Search for the cell housing the specified text and yield its [X, Y] center coordinate. 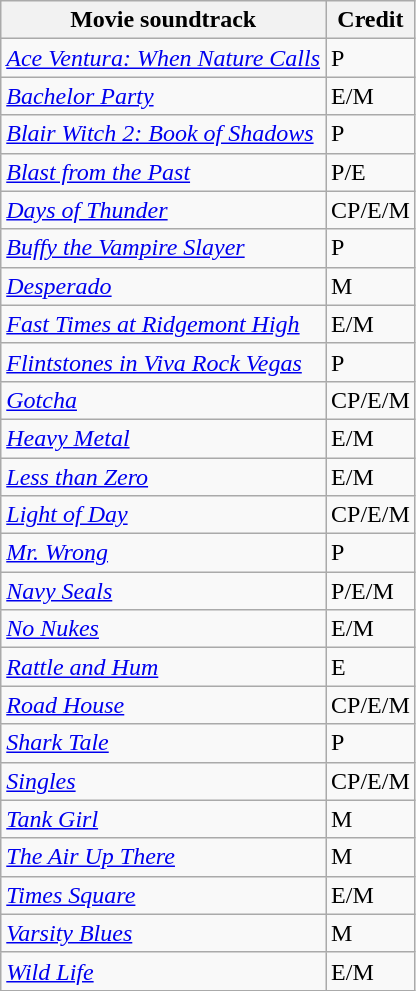
Flintstones in Viva Rock Vegas [164, 362]
Days of Thunder [164, 210]
Heavy Metal [164, 438]
Buffy the Vampire Slayer [164, 248]
Credit [371, 20]
No Nukes [164, 629]
Fast Times at Ridgemont High [164, 324]
Singles [164, 781]
Shark Tale [164, 743]
Blast from the Past [164, 172]
Road House [164, 705]
Rattle and Hum [164, 667]
Wild Life [164, 971]
Blair Witch 2: Book of Shadows [164, 134]
Varsity Blues [164, 933]
P/E/M [371, 591]
Tank Girl [164, 819]
The Air Up There [164, 857]
Bachelor Party [164, 96]
Mr. Wrong [164, 553]
Navy Seals [164, 591]
Gotcha [164, 400]
Times Square [164, 895]
Desperado [164, 286]
Light of Day [164, 515]
P/E [371, 172]
Less than Zero [164, 477]
Movie soundtrack [164, 20]
Ace Ventura: When Nature Calls [164, 58]
E [371, 667]
